Locate the cell with the specified text and output its (X, Y) center coordinate. 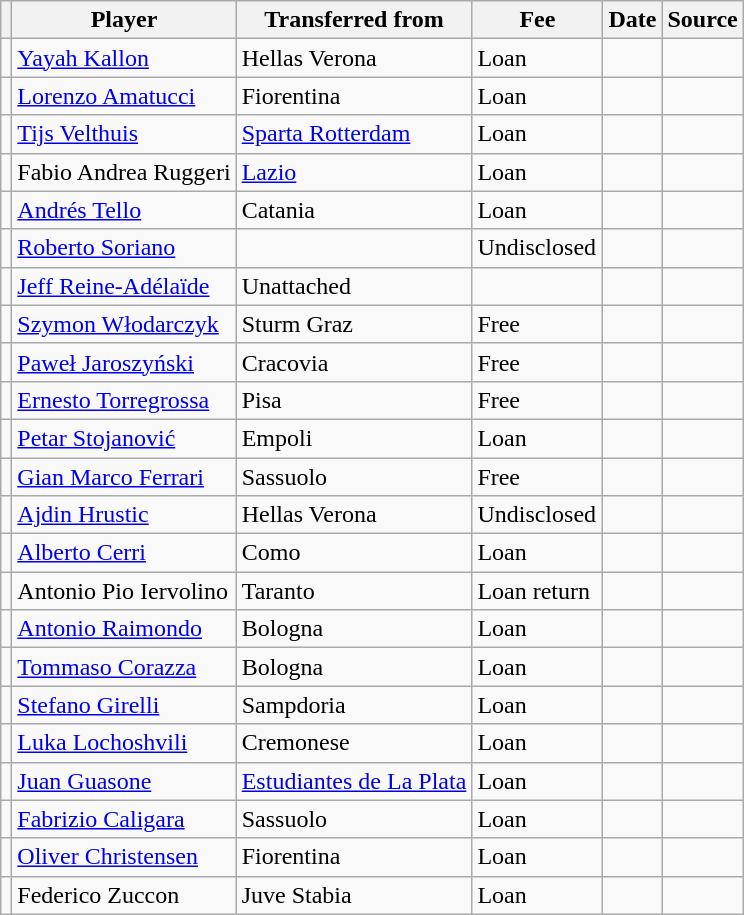
Empoli (354, 438)
Cracovia (354, 362)
Gian Marco Ferrari (124, 477)
Juve Stabia (354, 895)
Alberto Cerri (124, 553)
Lazio (354, 172)
Pisa (354, 400)
Fabrizio Caligara (124, 819)
Federico Zuccon (124, 895)
Fabio Andrea Ruggeri (124, 172)
Date (632, 20)
Transferred from (354, 20)
Oliver Christensen (124, 857)
Cremonese (354, 743)
Unattached (354, 286)
Petar Stojanović (124, 438)
Loan return (538, 591)
Sparta Rotterdam (354, 134)
Tijs Velthuis (124, 134)
Yayah Kallon (124, 58)
Fee (538, 20)
Stefano Girelli (124, 705)
Antonio Raimondo (124, 629)
Sturm Graz (354, 324)
Juan Guasone (124, 781)
Sampdoria (354, 705)
Paweł Jaroszyński (124, 362)
Ernesto Torregrossa (124, 400)
Como (354, 553)
Roberto Soriano (124, 248)
Estudiantes de La Plata (354, 781)
Source (702, 20)
Szymon Włodarczyk (124, 324)
Player (124, 20)
Lorenzo Amatucci (124, 96)
Ajdin Hrustic (124, 515)
Taranto (354, 591)
Catania (354, 210)
Tommaso Corazza (124, 667)
Andrés Tello (124, 210)
Luka Lochoshvili (124, 743)
Antonio Pio Iervolino (124, 591)
Jeff Reine-Adélaïde (124, 286)
